Extract the (x, y) coordinate from the center of the cell holding the provided text.  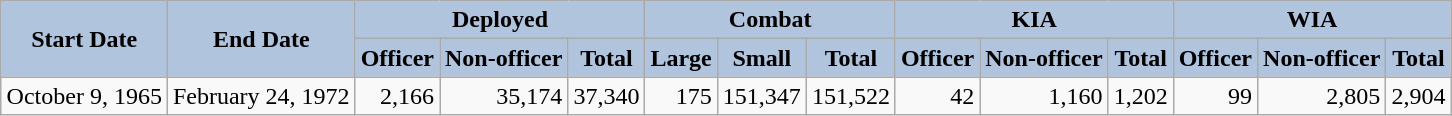
Large (681, 58)
WIA (1312, 20)
37,340 (606, 96)
February 24, 1972 (261, 96)
KIA (1034, 20)
Combat (770, 20)
151,522 (850, 96)
1,160 (1044, 96)
35,174 (504, 96)
175 (681, 96)
1,202 (1140, 96)
2,904 (1418, 96)
Deployed (500, 20)
151,347 (762, 96)
2,805 (1322, 96)
99 (1215, 96)
End Date (261, 39)
2,166 (397, 96)
October 9, 1965 (84, 96)
Small (762, 58)
42 (937, 96)
Start Date (84, 39)
